Search for the cell housing the specified text and yield its [x, y] center coordinate. 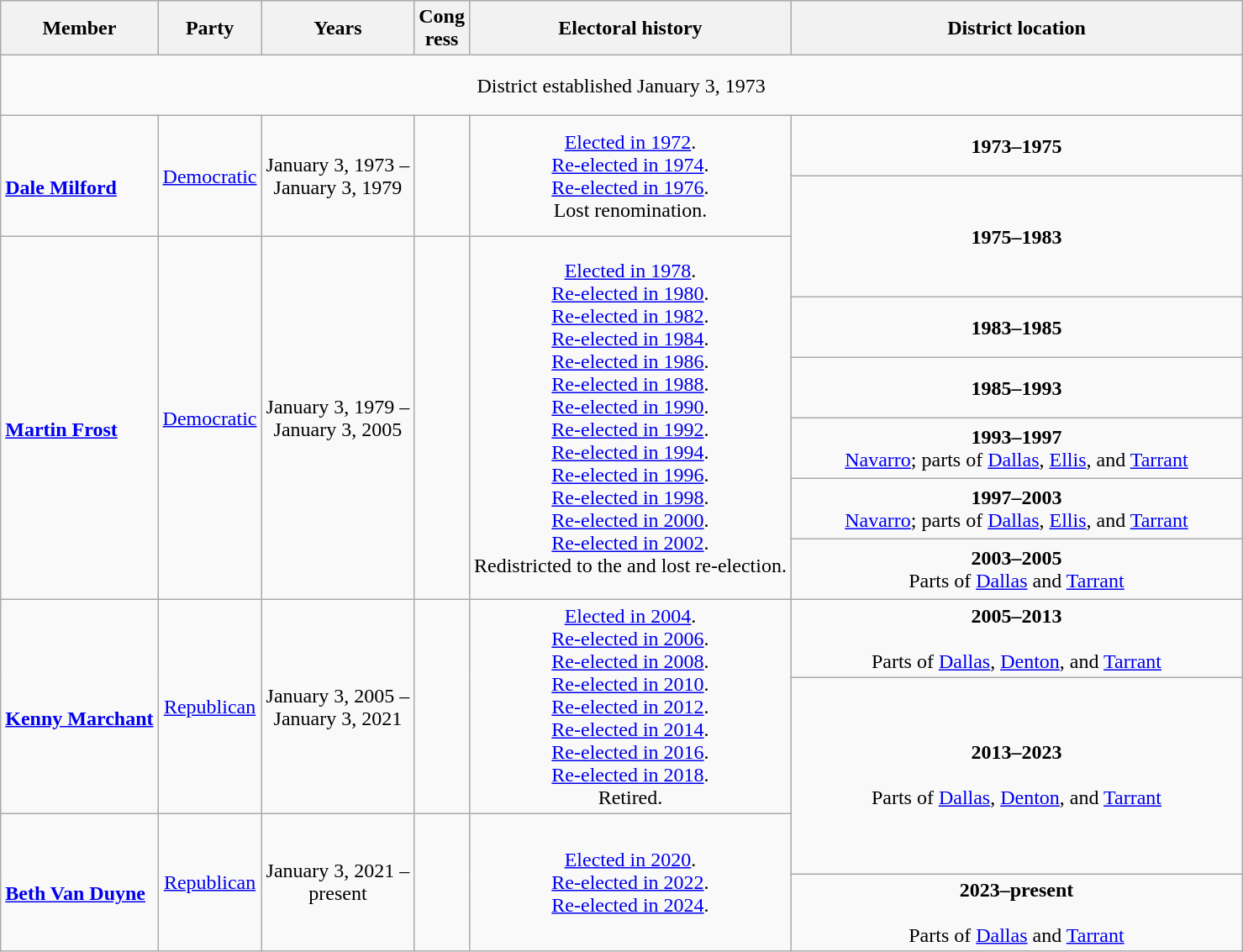
Elected in 2020.Re-elected in 2022.Re-elected in 2024. [630, 882]
Member [79, 29]
Martin Frost [79, 418]
Party [210, 29]
District location [1016, 29]
Electoral history [630, 29]
2005–2013Parts of Dallas, Denton, and Tarrant [1016, 639]
District established January 3, 1973 [622, 86]
January 3, 2005 –January 3, 2021 [338, 707]
Years [338, 29]
Beth Van Duyne [79, 882]
January 3, 1973 –January 3, 1979 [338, 176]
1997–2003Navarro; parts of Dallas, Ellis, and Tarrant [1016, 509]
1975–1983 [1016, 237]
1985–1993 [1016, 388]
Dale Milford [79, 176]
2023–presentParts of Dallas and Tarrant [1016, 913]
January 3, 2021 –present [338, 882]
January 3, 1979 –January 3, 2005 [338, 418]
2013–2023Parts of Dallas, Denton, and Tarrant [1016, 776]
1983–1985 [1016, 328]
Kenny Marchant [79, 707]
Congress [442, 29]
2003–2005Parts of Dallas and Tarrant [1016, 570]
1973–1975 [1016, 146]
Elected in 1972.Re-elected in 1974.Re-elected in 1976.Lost renomination. [630, 176]
1993–1997Navarro; parts of Dallas, Ellis, and Tarrant [1016, 449]
